Pinpoint the cell where the given text exists, returning its [x, y] midpoint coordinate. 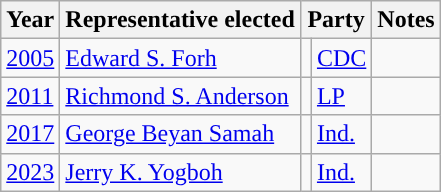
Representative elected [180, 20]
CDC [341, 58]
Notes [406, 20]
2011 [30, 96]
2017 [30, 134]
Party [336, 20]
2023 [30, 172]
2005 [30, 58]
Year [30, 20]
George Beyan Samah [180, 134]
Edward S. Forh [180, 58]
Jerry K. Yogboh [180, 172]
Richmond S. Anderson [180, 96]
LP [341, 96]
